Determine the [X, Y] coordinate at the center of the cell enclosing the given text.  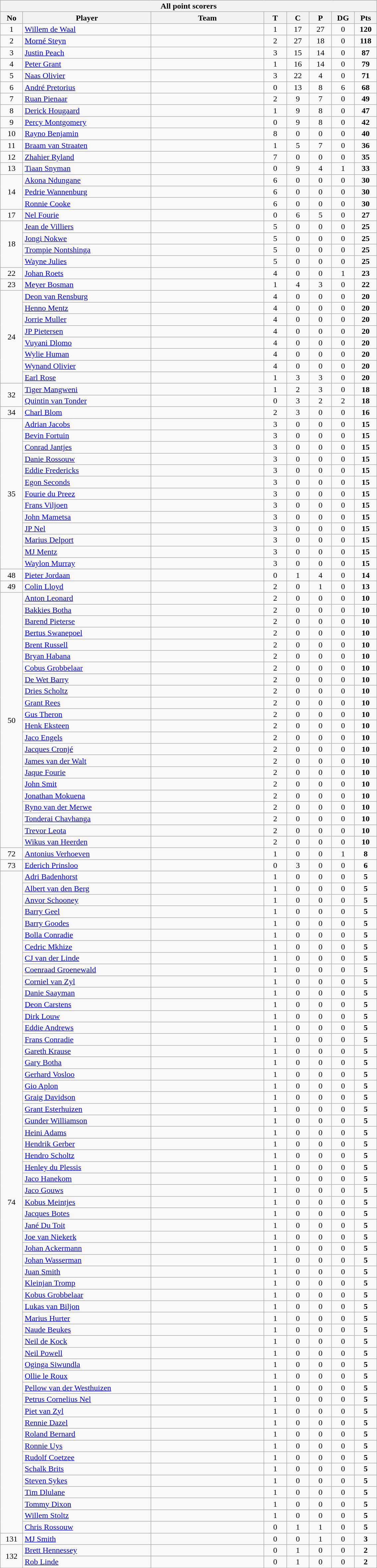
C [298, 18]
Peter Grant [87, 64]
72 [12, 854]
Gunder Williamson [87, 1121]
Kobus Grobbelaar [87, 1295]
Willem Stoltz [87, 1515]
Frans Conradie [87, 1039]
Jaque Fourie [87, 772]
JP Pietersen [87, 331]
Akona Ndungane [87, 180]
Schalk Brits [87, 1469]
Derick Hougaard [87, 111]
DG [343, 18]
Barry Geel [87, 912]
Pts [366, 18]
Pieter Jordaan [87, 575]
John Smit [87, 784]
Tiger Mangweni [87, 389]
Wynand Olivier [87, 366]
87 [366, 52]
Hendro Scholtz [87, 1156]
Gerhard Vosloo [87, 1074]
Lukas van Biljon [87, 1307]
Bakkies Botha [87, 610]
50 [12, 720]
Albert van den Berg [87, 889]
Jané Du Toit [87, 1225]
Eddie Fredericks [87, 470]
Trevor Leota [87, 831]
Kobus Meintjes [87, 1202]
Deon Carstens [87, 1005]
Jacques Botes [87, 1213]
Conrad Jantjes [87, 447]
Justin Peach [87, 52]
Bryan Habana [87, 656]
Neil Powell [87, 1353]
Team [208, 18]
Petrus Cornelius Nel [87, 1399]
Earl Rose [87, 378]
Neil de Kock [87, 1341]
Barend Pieterse [87, 621]
32 [12, 395]
Player [87, 18]
Jaco Engels [87, 738]
Chris Rossouw [87, 1527]
Johan Roets [87, 273]
Colin Lloyd [87, 587]
Wylie Human [87, 354]
Heini Adams [87, 1133]
Pedrie Wannenburg [87, 192]
Cobus Grobbelaar [87, 668]
Ruan Pienaar [87, 99]
Hendrik Gerber [87, 1144]
Kleinjan Tromp [87, 1284]
Fourie du Preez [87, 493]
24 [12, 337]
Jaco Hanekom [87, 1179]
Tim Dlulane [87, 1492]
Danie Rossouw [87, 459]
Jacques Cronjé [87, 749]
131 [12, 1539]
Braam van Straaten [87, 146]
Bevin Fortuin [87, 436]
33 [366, 169]
T [275, 18]
Tiaan Snyman [87, 169]
Steven Sykes [87, 1481]
Bertus Swanepoel [87, 633]
Gary Botha [87, 1062]
12 [12, 157]
48 [12, 575]
Frans Viljoen [87, 505]
Marius Delport [87, 540]
40 [366, 134]
Meyer Bosman [87, 285]
Adrian Jacobs [87, 424]
Waylon Murray [87, 564]
Rob Linde [87, 1562]
Dirk Louw [87, 1016]
CJ van der Linde [87, 958]
Quintin van Tonder [87, 401]
79 [366, 64]
Roland Bernard [87, 1434]
Cedric Mkhize [87, 946]
Tommy Dixon [87, 1504]
Jean de Villiers [87, 227]
Percy Montgomery [87, 122]
Jaco Gouws [87, 1190]
MJ Smith [87, 1539]
Ederich Prinsloo [87, 865]
Charl Blom [87, 413]
68 [366, 87]
34 [12, 413]
Brett Hennessey [87, 1550]
132 [12, 1556]
Naas Olivier [87, 76]
Dries Scholtz [87, 691]
Willem de Waal [87, 29]
Oginga Siwundla [87, 1364]
11 [12, 146]
Coenraad Groenewald [87, 970]
120 [366, 29]
André Pretorius [87, 87]
Grant Esterhuizen [87, 1109]
Anvor Schooney [87, 900]
Danie Saayman [87, 993]
JP Nel [87, 529]
Naude Beukes [87, 1330]
Joe van Niekerk [87, 1237]
Ollie le Roux [87, 1376]
P [320, 18]
Piet van Zyl [87, 1411]
Juan Smith [87, 1272]
Rennie Dazel [87, 1423]
Rayno Benjamin [87, 134]
Gus Theron [87, 715]
Nel Fourie [87, 215]
Zhahier Ryland [87, 157]
42 [366, 122]
De Wet Barry [87, 680]
Wayne Julies [87, 262]
Graig Davidson [87, 1097]
71 [366, 76]
74 [12, 1202]
Marius Hurter [87, 1318]
Henno Mentz [87, 308]
Vuyani Dlomo [87, 343]
Morné Steyn [87, 41]
Deon van Rensburg [87, 296]
Ronnie Uys [87, 1446]
118 [366, 41]
36 [366, 146]
Eddie Andrews [87, 1028]
Jonathan Mokuena [87, 795]
Ryno van der Merwe [87, 807]
Henley du Plessis [87, 1167]
Bolla Conradie [87, 935]
Antonius Verhoeven [87, 854]
Ronnie Cooke [87, 203]
Johan Ackermann [87, 1248]
Pellow van der Westhuizen [87, 1388]
No [12, 18]
Johan Wasserman [87, 1260]
73 [12, 865]
Gareth Krause [87, 1051]
Corniel van Zyl [87, 982]
Rudolf Coetzee [87, 1458]
Wikus van Heerden [87, 842]
Henk Eksteen [87, 726]
Trompie Nontshinga [87, 250]
Gio Aplon [87, 1086]
Tonderai Chavhanga [87, 819]
MJ Mentz [87, 552]
Anton Leonard [87, 598]
John Mametsa [87, 517]
All point scorers [189, 6]
Jongi Nokwe [87, 238]
Barry Goodes [87, 923]
James van der Walt [87, 761]
Brent Russell [87, 644]
47 [366, 111]
Grant Rees [87, 703]
Adri Badenhorst [87, 877]
Egon Seconds [87, 482]
Jorrie Muller [87, 319]
